Locate the cell with the specified text and output its (X, Y) center coordinate. 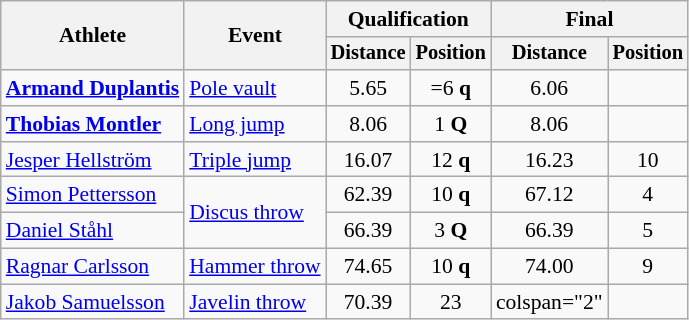
=6 q (451, 88)
5 (648, 231)
74.65 (368, 267)
Event (254, 36)
Ragnar Carlsson (92, 267)
23 (451, 302)
Javelin throw (254, 302)
74.00 (550, 267)
Qualification (408, 19)
16.07 (368, 160)
70.39 (368, 302)
62.39 (368, 195)
Long jump (254, 124)
1 Q (451, 124)
4 (648, 195)
Armand Duplantis (92, 88)
Simon Pettersson (92, 195)
Daniel Ståhl (92, 231)
Discus throw (254, 212)
Athlete (92, 36)
Jesper Hellström (92, 160)
Final (590, 19)
3 Q (451, 231)
Triple jump (254, 160)
colspan="2" (550, 302)
Hammer throw (254, 267)
12 q (451, 160)
16.23 (550, 160)
10 (648, 160)
Jakob Samuelsson (92, 302)
Pole vault (254, 88)
5.65 (368, 88)
67.12 (550, 195)
9 (648, 267)
Thobias Montler (92, 124)
6.06 (550, 88)
